Return [X, Y] of the center of cell containing provided text 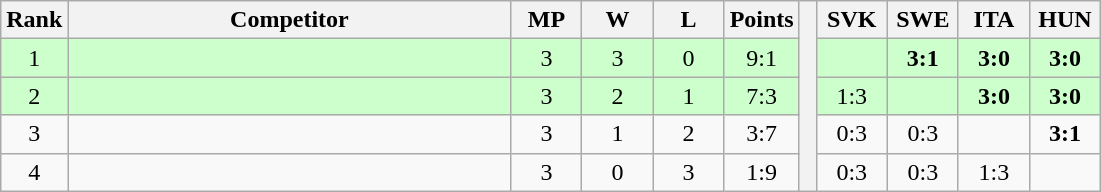
L [688, 20]
Rank [34, 20]
9:1 [762, 58]
ITA [994, 20]
3:7 [762, 134]
MP [546, 20]
W [618, 20]
Competitor [290, 20]
1:9 [762, 172]
SWE [922, 20]
4 [34, 172]
SVK [852, 20]
Points [762, 20]
HUN [1064, 20]
7:3 [762, 96]
